Locate the cell with the specified text and output its [X, Y] center coordinate. 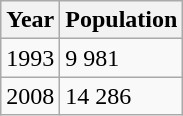
Population [122, 20]
1993 [30, 58]
2008 [30, 96]
9 981 [122, 58]
14 286 [122, 96]
Year [30, 20]
